Pinpoint the cell where the given text exists, returning its (X, Y) midpoint coordinate. 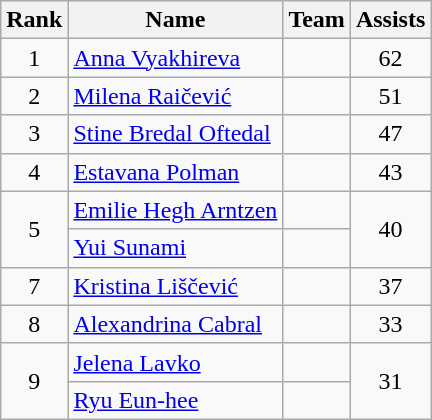
5 (34, 229)
Milena Raičević (176, 96)
3 (34, 134)
62 (390, 58)
8 (34, 324)
9 (34, 381)
2 (34, 96)
Team (317, 20)
51 (390, 96)
Jelena Lavko (176, 362)
Estavana Polman (176, 172)
47 (390, 134)
43 (390, 172)
Anna Vyakhireva (176, 58)
4 (34, 172)
Kristina Liščević (176, 286)
Emilie Hegh Arntzen (176, 210)
Rank (34, 20)
Assists (390, 20)
1 (34, 58)
40 (390, 229)
33 (390, 324)
7 (34, 286)
31 (390, 381)
Yui Sunami (176, 248)
Alexandrina Cabral (176, 324)
37 (390, 286)
Ryu Eun-hee (176, 400)
Name (176, 20)
Stine Bredal Oftedal (176, 134)
